Scan for the cell matching the given text and deliver its [x, y] coordinate at center. 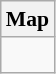
Map [28, 19]
